Pinpoint the cell where the given text exists, returning its [X, Y] midpoint coordinate. 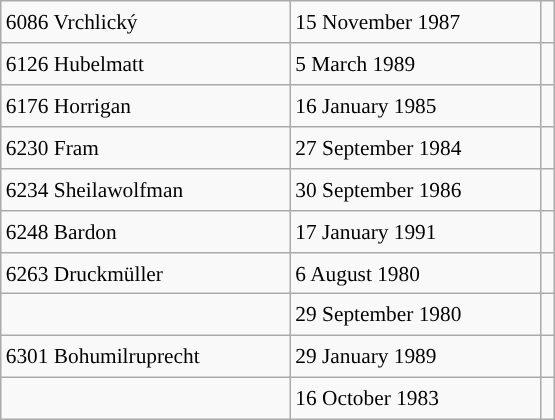
6 August 1980 [415, 273]
29 September 1980 [415, 315]
6301 Bohumilruprecht [146, 357]
6230 Fram [146, 148]
6234 Sheilawolfman [146, 189]
6176 Horrigan [146, 106]
6086 Vrchlický [146, 22]
29 January 1989 [415, 357]
16 January 1985 [415, 106]
27 September 1984 [415, 148]
16 October 1983 [415, 399]
15 November 1987 [415, 22]
6126 Hubelmatt [146, 64]
17 January 1991 [415, 231]
6248 Bardon [146, 231]
5 March 1989 [415, 64]
6263 Druckmüller [146, 273]
30 September 1986 [415, 189]
